Extract the (X, Y) coordinate from the center of the cell holding the provided text.  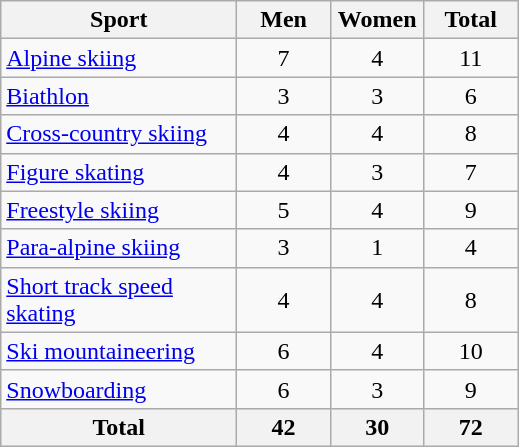
Alpine skiing (119, 58)
Snowboarding (119, 389)
11 (471, 58)
Short track speed skating (119, 300)
Biathlon (119, 96)
72 (471, 427)
Men (284, 20)
Figure skating (119, 172)
Cross-country skiing (119, 134)
Para-alpine skiing (119, 248)
Freestyle skiing (119, 210)
30 (377, 427)
42 (284, 427)
10 (471, 351)
5 (284, 210)
1 (377, 248)
Ski mountaineering (119, 351)
Sport (119, 20)
Women (377, 20)
